From the cell containing the given text, extract its center point as (X, Y) coordinate. 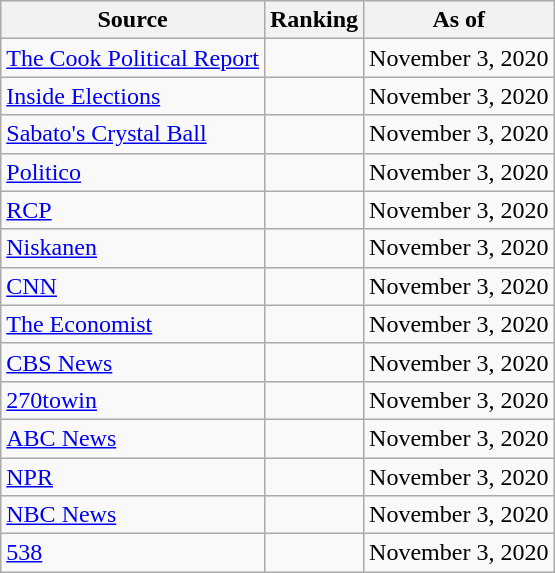
Niskanen (133, 248)
ABC News (133, 438)
CBS News (133, 362)
RCP (133, 210)
538 (133, 553)
270towin (133, 400)
Source (133, 20)
NBC News (133, 515)
The Cook Political Report (133, 58)
Politico (133, 172)
Inside Elections (133, 96)
CNN (133, 286)
NPR (133, 477)
The Economist (133, 324)
Sabato's Crystal Ball (133, 134)
As of (459, 20)
Ranking (314, 20)
